Identify which cell holds the provided text, then report its (x, y) central coordinate. 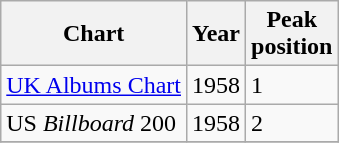
1 (292, 85)
Peakposition (292, 34)
US Billboard 200 (94, 123)
Year (216, 34)
2 (292, 123)
Chart (94, 34)
UK Albums Chart (94, 85)
